Locate the cell with the specified text and output its [X, Y] center coordinate. 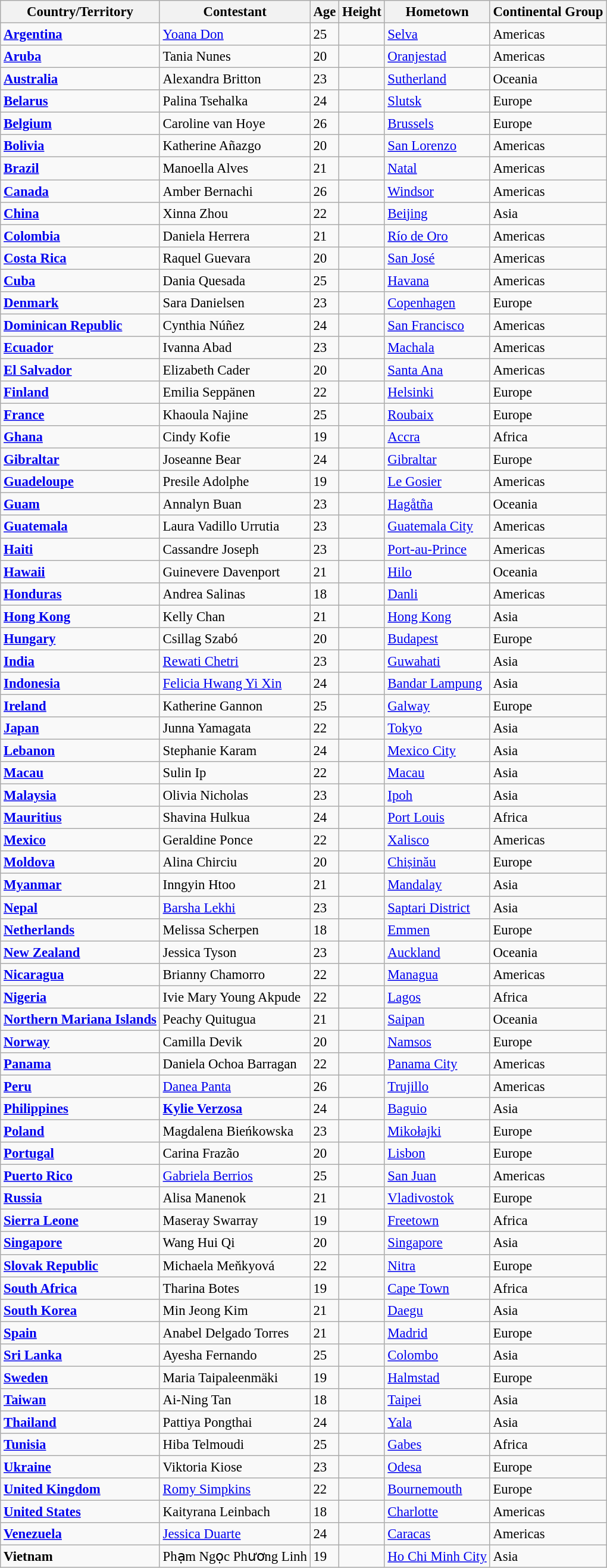
Ivie Mary Young Akpude [234, 997]
Hagåtña [437, 504]
Le Gosier [437, 482]
Elizabeth Cader [234, 370]
Caroline van Hoye [234, 124]
Portugal [80, 1154]
Phạm Ngọc Phương Linh [234, 1557]
France [80, 415]
India [80, 661]
Tharina Botes [234, 1288]
Mexico City [437, 751]
Emmen [437, 930]
Maria Taipaleenmäki [234, 1377]
Río de Oro [437, 236]
Alexandra Britton [234, 79]
Magdalena Bieńkowska [234, 1131]
Aruba [80, 57]
Romy Simpkins [234, 1489]
Daegu [437, 1310]
South Korea [80, 1310]
Myanmar [80, 885]
Guwahati [437, 661]
Mandalay [437, 885]
Viktoria Kiose [234, 1467]
Guatemala [80, 527]
Anabel Delgado Torres [234, 1333]
Machala [437, 348]
Hawaii [80, 572]
Slutsk [437, 101]
New Zealand [80, 952]
Laura Vadillo Urrutia [234, 527]
Vietnam [80, 1557]
Costa Rica [80, 258]
Sweden [80, 1377]
Odesa [437, 1467]
Andrea Salinas [234, 594]
Gabriela Berrios [234, 1176]
Port-au-Prince [437, 549]
Csillag Szabó [234, 639]
Palina Tsehalka [234, 101]
Australia [80, 79]
Peru [80, 1086]
Belgium [80, 124]
Stephanie Karam [234, 751]
Continental Group [548, 12]
Accra [437, 437]
Gabes [437, 1445]
Puerto Rico [80, 1176]
Raquel Guevara [234, 258]
Indonesia [80, 684]
Brussels [437, 124]
Pattiya Pongthai [234, 1422]
Havana [437, 280]
Guatemala City [437, 527]
Nepal [80, 908]
Chișinău [437, 863]
Camilla Devik [234, 1042]
Lisbon [437, 1154]
Alisa Manenok [234, 1198]
Nicaragua [80, 974]
Netherlands [80, 930]
Wang Hui Qi [234, 1243]
Caracas [437, 1534]
Maseray Swarray [234, 1221]
Selva [437, 35]
Tokyo [437, 728]
Joseanne Bear [234, 460]
Budapest [437, 639]
Sulin Ip [234, 773]
Panama [80, 1064]
Kaityrana Leinbach [234, 1512]
San José [437, 258]
Cynthia Núñez [234, 325]
Haiti [80, 549]
Xinna Zhou [234, 213]
Mikołajki [437, 1131]
Argentina [80, 35]
Taiwan [80, 1400]
Denmark [80, 303]
Thailand [80, 1422]
Guadeloupe [80, 482]
Bandar Lampung [437, 684]
Junna Yamagata [234, 728]
San Lorenzo [437, 146]
Katherine Gannon [234, 706]
Copenhagen [437, 303]
Khaoula Najine [234, 415]
Saptari District [437, 908]
Danli [437, 594]
Mexico [80, 840]
Japan [80, 728]
Geraldine Ponce [234, 840]
Presile Adolphe [234, 482]
Nigeria [80, 997]
Katherine Añazgo [234, 146]
Mauritius [80, 818]
Emilia Seppänen [234, 392]
Kylie Verzosa [234, 1109]
Hungary [80, 639]
Peachy Quitugua [234, 1020]
Sutherland [437, 79]
Auckland [437, 952]
Shavina Hulkua [234, 818]
Philippines [80, 1109]
Guinevere Davenport [234, 572]
Ho Chi Minh City [437, 1557]
Alina Chirciu [234, 863]
Windsor [437, 191]
Madrid [437, 1333]
Rewati Chetri [234, 661]
Brazil [80, 169]
Panama City [437, 1064]
Bournemouth [437, 1489]
Hometown [437, 12]
San Juan [437, 1176]
Colombo [437, 1355]
El Salvador [80, 370]
Colombia [80, 236]
Carina Frazão [234, 1154]
Finland [80, 392]
Contestant [234, 12]
Moldova [80, 863]
Beijing [437, 213]
Manoella Alves [234, 169]
Guam [80, 504]
Barsha Lekhi [234, 908]
Canada [80, 191]
Galway [437, 706]
South Africa [80, 1288]
Russia [80, 1198]
Melissa Scherpen [234, 930]
Dania Quesada [234, 280]
Malaysia [80, 796]
Daniela Herrera [234, 236]
Oranjestad [437, 57]
Tania Nunes [234, 57]
Cassandre Joseph [234, 549]
Ivanna Abad [234, 348]
Hilo [437, 572]
Roubaix [437, 415]
Namsos [437, 1042]
Ipoh [437, 796]
Brianny Chamorro [234, 974]
Cuba [80, 280]
Lagos [437, 997]
Saipan [437, 1020]
Jessica Tyson [234, 952]
Bolivia [80, 146]
Slovak Republic [80, 1265]
Taipei [437, 1400]
Dominican Republic [80, 325]
Danea Panta [234, 1086]
Yoana Don [234, 35]
Xalisco [437, 840]
Min Jeong Kim [234, 1310]
Ireland [80, 706]
Venezuela [80, 1534]
Honduras [80, 594]
Kelly Chan [234, 616]
Port Louis [437, 818]
Olivia Nicholas [234, 796]
Ai-Ning Tan [234, 1400]
Height [362, 12]
Halmstad [437, 1377]
Ecuador [80, 348]
Northern Mariana Islands [80, 1020]
Freetown [437, 1221]
Ayesha Fernando [234, 1355]
Lebanon [80, 751]
Natal [437, 169]
San Francisco [437, 325]
Nitra [437, 1265]
Ukraine [80, 1467]
Amber Bernachi [234, 191]
Daniela Ochoa Barragan [234, 1064]
Ghana [80, 437]
United Kingdom [80, 1489]
Helsinki [437, 392]
Cape Town [437, 1288]
Felicia Hwang Yi Xin [234, 684]
China [80, 213]
Country/Territory [80, 12]
Inngyin Htoo [234, 885]
Age [325, 12]
Cindy Kofie [234, 437]
Tunisia [80, 1445]
Charlotte [437, 1512]
United States [80, 1512]
Belarus [80, 101]
Annalyn Buan [234, 504]
Trujillo [437, 1086]
Jessica Duarte [234, 1534]
Sara Danielsen [234, 303]
Sri Lanka [80, 1355]
Santa Ana [437, 370]
Managua [437, 974]
Yala [437, 1422]
Norway [80, 1042]
Sierra Leone [80, 1221]
Spain [80, 1333]
Baguio [437, 1109]
Vladivostok [437, 1198]
Poland [80, 1131]
Hiba Telmoudi [234, 1445]
Michaela Meňkyová [234, 1265]
